Extract the [X, Y] coordinate from the center of the cell holding the provided text.  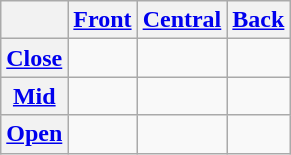
Close [34, 58]
Mid [34, 96]
Central [182, 20]
Back [258, 20]
Front [102, 20]
Open [34, 134]
